Locate the cell with the specified text and output its [x, y] center coordinate. 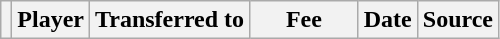
Player [51, 20]
Date [388, 20]
Transferred to [170, 20]
Fee [304, 20]
Source [458, 20]
